Identify which cell holds the provided text, then report its [x, y] central coordinate. 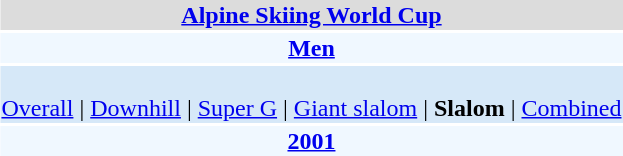
Overall | Downhill | Super G | Giant slalom | Slalom | Combined [312, 94]
Men [312, 48]
Alpine Skiing World Cup [312, 15]
2001 [312, 141]
